Return (X, Y) of the center of cell containing provided text 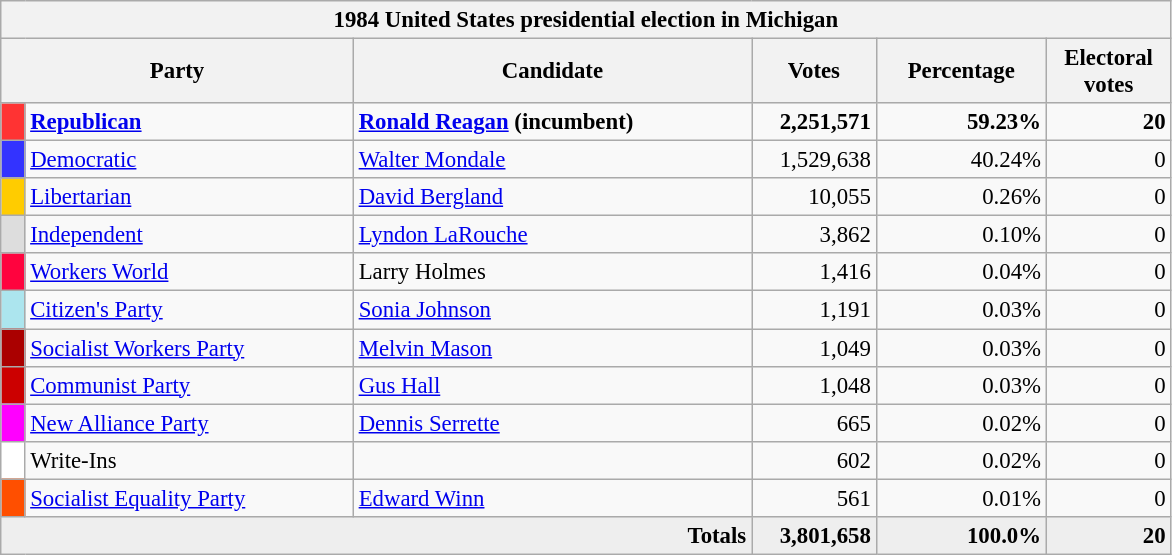
Gus Hall (552, 385)
Dennis Serrette (552, 423)
3,862 (814, 235)
1,049 (814, 348)
Totals (376, 536)
Votes (814, 72)
10,055 (814, 197)
561 (814, 498)
Republican (189, 122)
59.23% (961, 122)
David Bergland (552, 197)
3,801,658 (814, 536)
Democratic (189, 160)
Percentage (961, 72)
0.01% (961, 498)
1,416 (814, 273)
Socialist Equality Party (189, 498)
Lyndon LaRouche (552, 235)
Ronald Reagan (incumbent) (552, 122)
Candidate (552, 72)
1,529,638 (814, 160)
Write-Ins (189, 460)
602 (814, 460)
Party (178, 72)
Melvin Mason (552, 348)
Communist Party (189, 385)
2,251,571 (814, 122)
40.24% (961, 160)
Larry Holmes (552, 273)
0.10% (961, 235)
100.0% (961, 536)
Independent (189, 235)
Libertarian (189, 197)
Workers World (189, 273)
665 (814, 423)
0.26% (961, 197)
1984 United States presidential election in Michigan (586, 20)
Edward Winn (552, 498)
Electoral votes (1108, 72)
Sonia Johnson (552, 310)
New Alliance Party (189, 423)
0.04% (961, 273)
Citizen's Party (189, 310)
Socialist Workers Party (189, 348)
Walter Mondale (552, 160)
1,048 (814, 385)
1,191 (814, 310)
